For the text-containing cell, return its midpoint in (x, y) coordinate format. 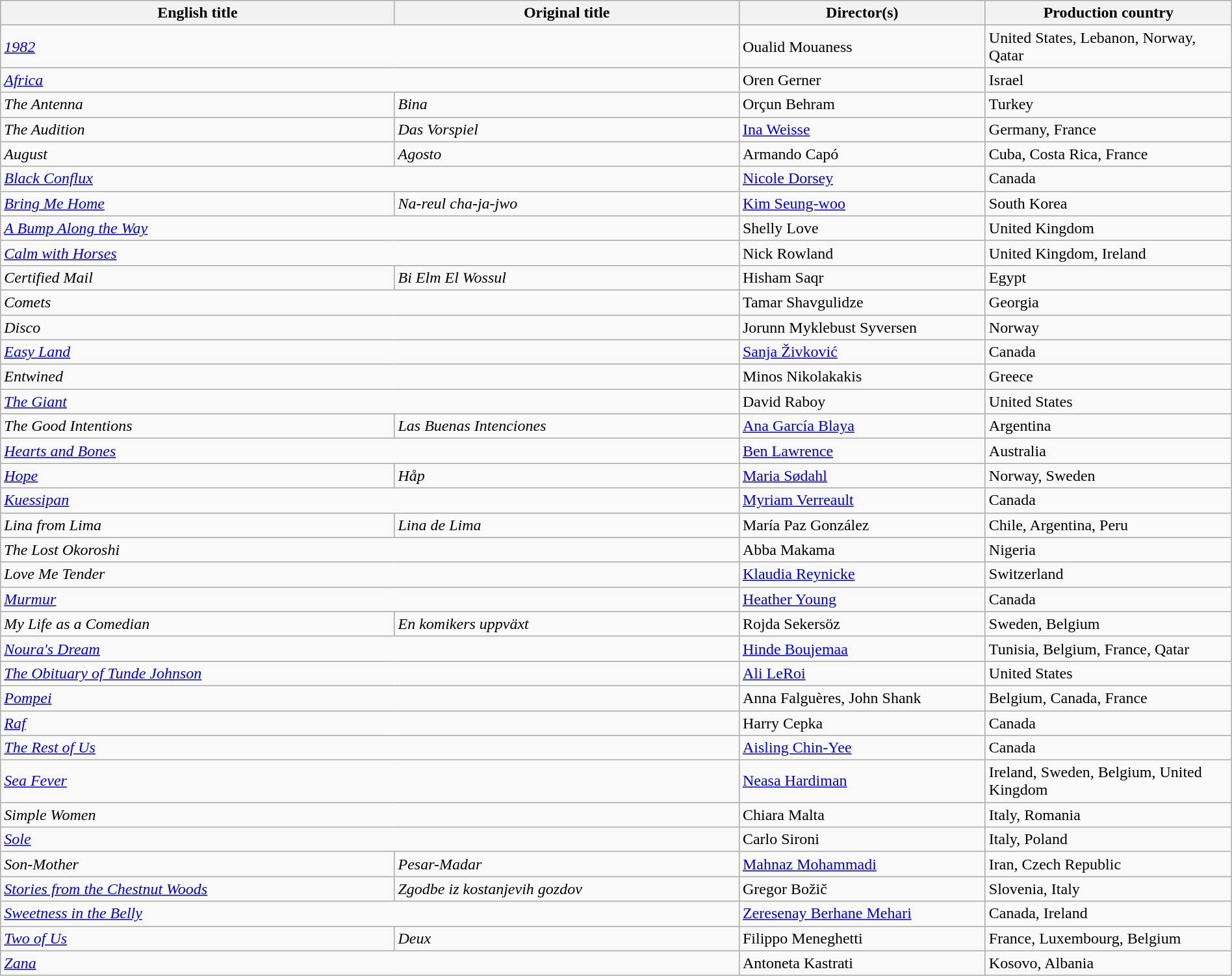
Anna Falguères, John Shank (862, 698)
The Good Intentions (198, 426)
The Obituary of Tunde Johnson (370, 673)
Bina (567, 105)
Kim Seung-woo (862, 203)
Rojda Sekersöz (862, 624)
Belgium, Canada, France (1109, 698)
Deux (567, 938)
Oualid Mouaness (862, 47)
Nicole Dorsey (862, 179)
Director(s) (862, 13)
Stories from the Chestnut Woods (198, 889)
Sanja Živković (862, 352)
August (198, 154)
Minos Nikolakakis (862, 377)
Cuba, Costa Rica, France (1109, 154)
Nick Rowland (862, 253)
Easy Land (370, 352)
Klaudia Reynicke (862, 574)
Gregor Božič (862, 889)
Carlo Sironi (862, 840)
South Korea (1109, 203)
Hope (198, 476)
Black Conflux (370, 179)
Italy, Poland (1109, 840)
Original title (567, 13)
Chile, Argentina, Peru (1109, 525)
Kuessipan (370, 500)
Lina de Lima (567, 525)
Ina Weisse (862, 129)
Abba Makama (862, 550)
Slovenia, Italy (1109, 889)
Greece (1109, 377)
Switzerland (1109, 574)
Israel (1109, 80)
Lina from Lima (198, 525)
Chiara Malta (862, 815)
Entwined (370, 377)
Kosovo, Albania (1109, 963)
Das Vorspiel (567, 129)
Italy, Romania (1109, 815)
Pompei (370, 698)
Noura's Dream (370, 649)
Zgodbe iz kostanjevih gozdov (567, 889)
Germany, France (1109, 129)
Maria Sødahl (862, 476)
Two of Us (198, 938)
United States, Lebanon, Norway, Qatar (1109, 47)
Zana (370, 963)
Bi Elm El Wossul (567, 277)
Armando Capó (862, 154)
Tunisia, Belgium, France, Qatar (1109, 649)
Orçun Behram (862, 105)
Iran, Czech Republic (1109, 864)
Norway, Sweden (1109, 476)
Ali LeRoi (862, 673)
Simple Women (370, 815)
My Life as a Comedian (198, 624)
Jorunn Myklebust Syversen (862, 327)
Norway (1109, 327)
David Raboy (862, 402)
France, Luxembourg, Belgium (1109, 938)
Myriam Verreault (862, 500)
Canada, Ireland (1109, 914)
The Audition (198, 129)
Na-reul cha-ja-jwo (567, 203)
Sole (370, 840)
Sweetness in the Belly (370, 914)
1982 (370, 47)
Love Me Tender (370, 574)
United Kingdom, Ireland (1109, 253)
Las Buenas Intenciones (567, 426)
Pesar-Madar (567, 864)
Antoneta Kastrati (862, 963)
Argentina (1109, 426)
Raf (370, 723)
Production country (1109, 13)
Sea Fever (370, 781)
English title (198, 13)
Håp (567, 476)
Filippo Meneghetti (862, 938)
Africa (370, 80)
Ben Lawrence (862, 451)
María Paz González (862, 525)
Agosto (567, 154)
United Kingdom (1109, 228)
The Giant (370, 402)
Mahnaz Mohammadi (862, 864)
Hinde Boujemaa (862, 649)
Nigeria (1109, 550)
The Antenna (198, 105)
Heather Young (862, 599)
A Bump Along the Way (370, 228)
Turkey (1109, 105)
Disco (370, 327)
Son-Mother (198, 864)
Neasa Hardiman (862, 781)
Tamar Shavgulidze (862, 302)
Hearts and Bones (370, 451)
Certified Mail (198, 277)
Zeresenay Berhane Mehari (862, 914)
Hisham Saqr (862, 277)
Harry Cepka (862, 723)
Egypt (1109, 277)
The Rest of Us (370, 748)
Ana García Blaya (862, 426)
Comets (370, 302)
En komikers uppväxt (567, 624)
Murmur (370, 599)
Sweden, Belgium (1109, 624)
Georgia (1109, 302)
Ireland, Sweden, Belgium, United Kingdom (1109, 781)
Australia (1109, 451)
Shelly Love (862, 228)
The Lost Okoroshi (370, 550)
Bring Me Home (198, 203)
Oren Gerner (862, 80)
Aisling Chin-Yee (862, 748)
Calm with Horses (370, 253)
